Return the (x, y) coordinate for the center point of the cell that contains the specified text.  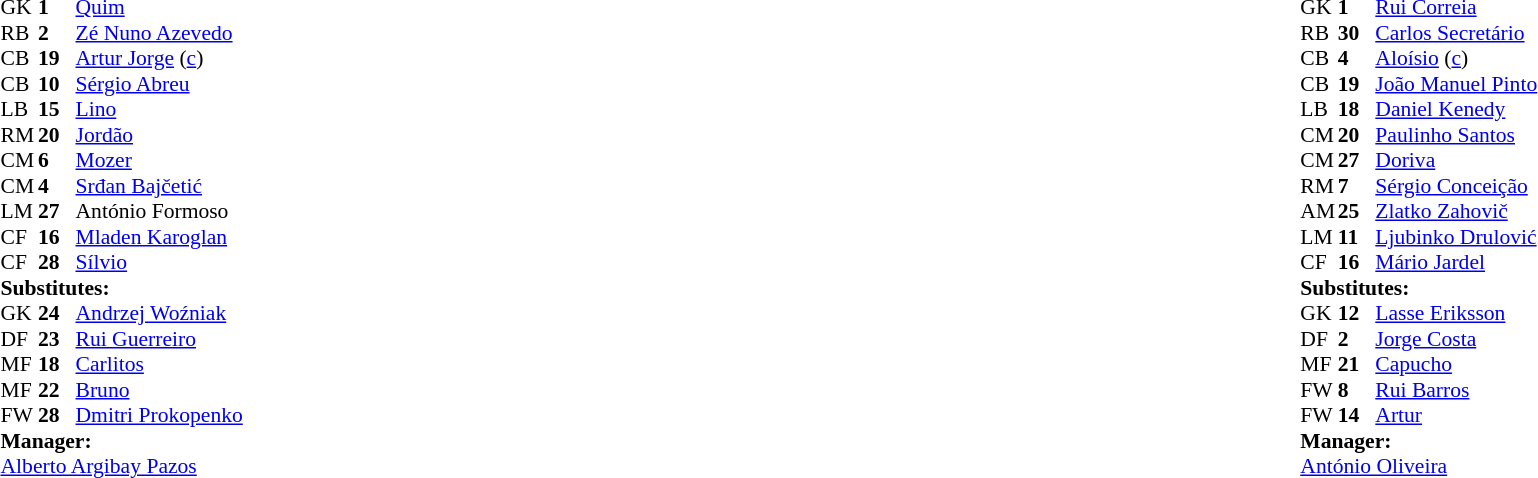
Zé Nuno Azevedo (160, 33)
Daniel Kenedy (1456, 109)
Rui Guerreiro (160, 339)
Ljubinko Drulović (1456, 237)
Jordão (160, 135)
Sérgio Conceição (1456, 186)
Zlatko Zahovič (1456, 211)
Sílvio (160, 263)
Mozer (160, 161)
25 (1357, 211)
8 (1357, 390)
6 (57, 161)
24 (57, 313)
Artur (1456, 415)
Carlos Secretário (1456, 33)
Doriva (1456, 161)
30 (1357, 33)
Srđan Bajčetić (160, 186)
23 (57, 339)
Bruno (160, 390)
António Formoso (160, 211)
Lasse Eriksson (1456, 313)
Aloísio (c) (1456, 59)
Lino (160, 109)
10 (57, 84)
12 (1357, 313)
Jorge Costa (1456, 339)
Mário Jardel (1456, 263)
14 (1357, 415)
AM (1319, 211)
21 (1357, 365)
Carlitos (160, 365)
Andrzej Woźniak (160, 313)
22 (57, 390)
11 (1357, 237)
Rui Barros (1456, 390)
Paulinho Santos (1456, 135)
João Manuel Pinto (1456, 84)
Dmitri Prokopenko (160, 415)
Mladen Karoglan (160, 237)
Capucho (1456, 365)
15 (57, 109)
Artur Jorge (c) (160, 59)
7 (1357, 186)
Sérgio Abreu (160, 84)
